Pinpoint the cell where the given text exists, returning its (X, Y) midpoint coordinate. 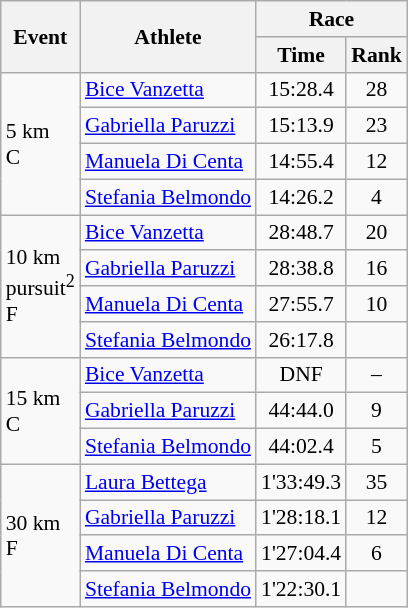
1'27:04.4 (301, 554)
4 (376, 197)
30 km F (40, 535)
15 km C (40, 410)
10 km pursuit2 F (40, 286)
28:38.8 (301, 269)
15:28.4 (301, 90)
– (376, 375)
5 (376, 447)
1'33:49.3 (301, 482)
10 (376, 304)
35 (376, 482)
44:02.4 (301, 447)
15:13.9 (301, 126)
1'22:30.1 (301, 589)
14:55.4 (301, 162)
16 (376, 269)
23 (376, 126)
26:17.8 (301, 340)
Time (301, 55)
28:48.7 (301, 233)
6 (376, 554)
27:55.7 (301, 304)
Laura Bettega (168, 482)
28 (376, 90)
Race (332, 19)
Athlete (168, 36)
DNF (301, 375)
14:26.2 (301, 197)
20 (376, 233)
9 (376, 411)
44:44.0 (301, 411)
5 km C (40, 143)
Event (40, 36)
Rank (376, 55)
1'28:18.1 (301, 518)
